From the cell containing the given text, extract its center point as (x, y) coordinate. 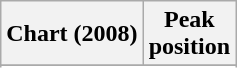
Chart (2008) (72, 34)
Peakposition (189, 34)
